Pinpoint the cell where the given text exists, returning its (X, Y) midpoint coordinate. 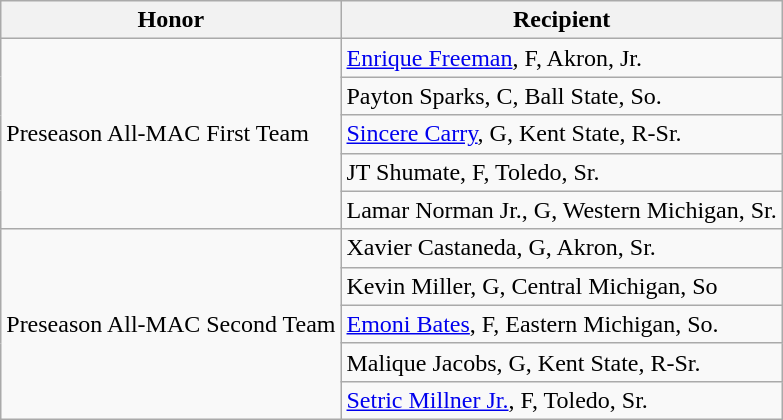
Setric Millner Jr., F, Toledo, Sr. (562, 400)
Xavier Castaneda, G, Akron, Sr. (562, 248)
Malique Jacobs, G, Kent State, R-Sr. (562, 362)
Kevin Miller, G, Central Michigan, So (562, 286)
Preseason All-MAC Second Team (171, 324)
Payton Sparks, C, Ball State, So. (562, 96)
JT Shumate, F, Toledo, Sr. (562, 172)
Preseason All-MAC First Team (171, 134)
Lamar Norman Jr., G, Western Michigan, Sr. (562, 210)
Enrique Freeman, F, Akron, Jr. (562, 58)
Recipient (562, 20)
Sincere Carry, G, Kent State, R-Sr. (562, 134)
Emoni Bates, F, Eastern Michigan, So. (562, 324)
Honor (171, 20)
